Scan for the cell matching the given text and deliver its [X, Y] coordinate at center. 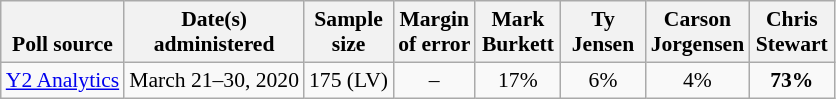
CarsonJorgensen [698, 32]
TyJensen [602, 32]
Date(s)administered [214, 32]
4% [698, 80]
– [434, 80]
175 (LV) [348, 80]
MarkBurkett [518, 32]
Poll source [62, 32]
Y2 Analytics [62, 80]
Samplesize [348, 32]
73% [792, 80]
17% [518, 80]
Marginof error [434, 32]
6% [602, 80]
ChrisStewart [792, 32]
March 21–30, 2020 [214, 80]
